Determine the (X, Y) coordinate at the center of the cell enclosing the given text.  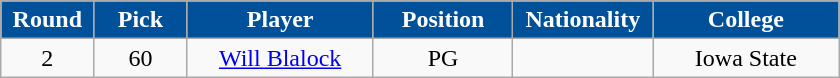
Will Blalock (280, 58)
Iowa State (746, 58)
60 (140, 58)
College (746, 20)
Nationality (583, 20)
Pick (140, 20)
Player (280, 20)
2 (48, 58)
Round (48, 20)
Position (443, 20)
PG (443, 58)
